From the cell containing the given text, extract its center point as [X, Y] coordinate. 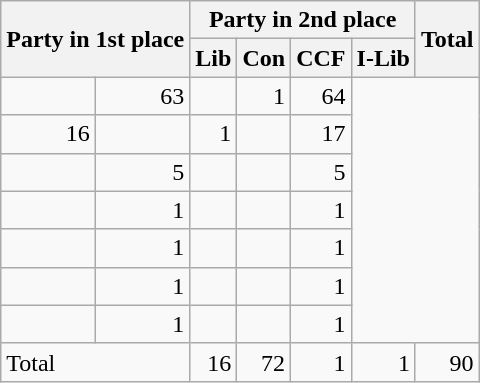
72 [264, 362]
Con [264, 58]
Lib [214, 58]
64 [321, 96]
I-Lib [383, 58]
Party in 2nd place [303, 20]
17 [321, 134]
CCF [321, 58]
63 [142, 96]
Party in 1st place [96, 39]
90 [447, 362]
